Extract the (x, y) coordinate from the center of the cell holding the provided text.  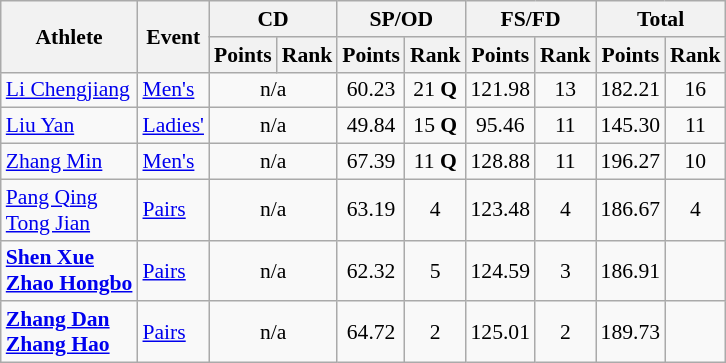
10 (696, 162)
125.01 (500, 332)
Zhang Min (70, 162)
189.73 (630, 332)
128.88 (500, 162)
95.46 (500, 126)
60.23 (371, 90)
FS/FD (531, 19)
121.98 (500, 90)
63.19 (371, 210)
182.21 (630, 90)
64.72 (371, 332)
145.30 (630, 126)
3 (566, 270)
Liu Yan (70, 126)
186.67 (630, 210)
SP/OD (401, 19)
16 (696, 90)
5 (436, 270)
11 Q (436, 162)
124.59 (500, 270)
49.84 (371, 126)
Shen Xue Zhao Hongbo (70, 270)
Zhang DanZhang Hao (70, 332)
Ladies' (173, 126)
123.48 (500, 210)
21 Q (436, 90)
67.39 (371, 162)
Athlete (70, 36)
Li Chengjiang (70, 90)
Event (173, 36)
CD (273, 19)
196.27 (630, 162)
186.91 (630, 270)
13 (566, 90)
Total (661, 19)
Pang Qing Tong Jian (70, 210)
15 Q (436, 126)
62.32 (371, 270)
